Identify which cell holds the provided text, then report its (X, Y) central coordinate. 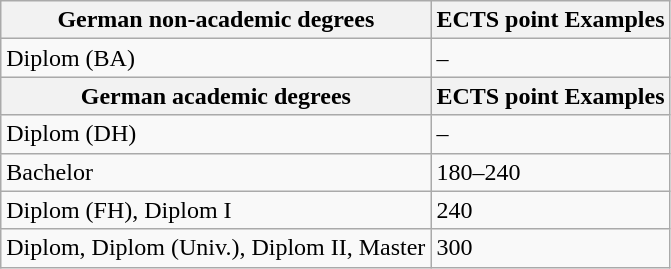
German non-academic degrees (216, 20)
Diplom, Diplom (Univ.), Diplom II, Master (216, 248)
Bachelor (216, 172)
180–240 (550, 172)
300 (550, 248)
German academic degrees (216, 96)
Diplom (BA) (216, 58)
240 (550, 210)
Diplom (FH), Diplom I (216, 210)
Diplom (DH) (216, 134)
